From the cell containing the given text, extract its center point as [X, Y] coordinate. 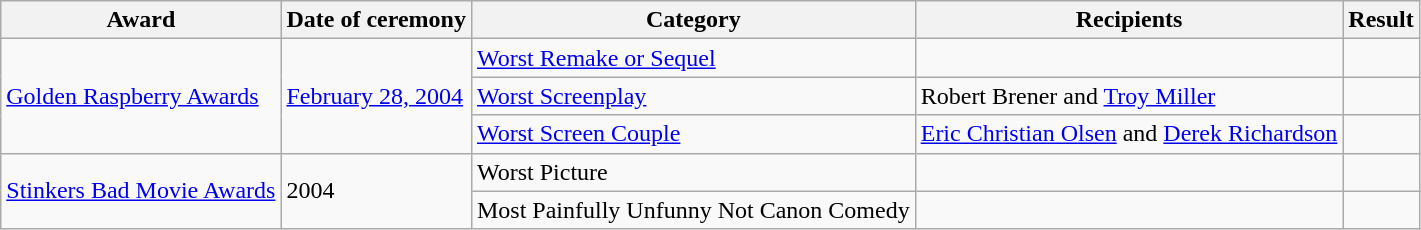
Worst Remake or Sequel [693, 58]
Worst Screenplay [693, 96]
Most Painfully Unfunny Not Canon Comedy [693, 210]
Stinkers Bad Movie Awards [141, 191]
Recipients [1129, 20]
Robert Brener and Troy Miller [1129, 96]
2004 [376, 191]
Eric Christian Olsen and Derek Richardson [1129, 134]
Worst Screen Couple [693, 134]
Date of ceremony [376, 20]
Category [693, 20]
Result [1381, 20]
Worst Picture [693, 172]
Golden Raspberry Awards [141, 96]
Award [141, 20]
February 28, 2004 [376, 96]
